For the text-containing cell, return its midpoint in [X, Y] coordinate format. 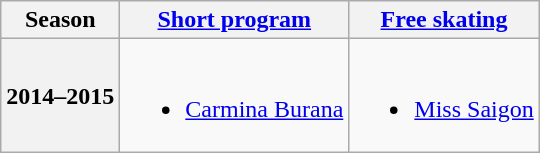
2014–2015 [60, 96]
Season [60, 20]
Short program [234, 20]
Free skating [444, 20]
Miss Saigon [444, 96]
Carmina Burana [234, 96]
